Identify which cell holds the provided text, then report its [x, y] central coordinate. 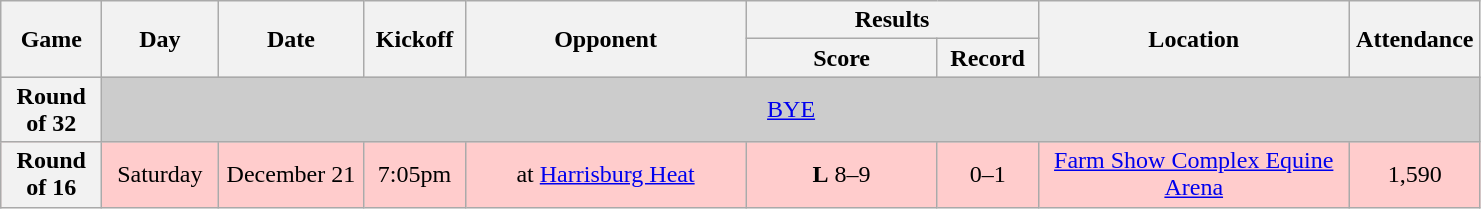
Round of 16 [52, 174]
Date [291, 39]
December 21 [291, 174]
Saturday [160, 174]
Kickoff [414, 39]
Results [892, 20]
0–1 [988, 174]
Farm Show Complex Equine Arena [1194, 174]
Record [988, 58]
BYE [791, 110]
7:05pm [414, 174]
Location [1194, 39]
Day [160, 39]
Round of 32 [52, 110]
at Harrisburg Heat [606, 174]
Opponent [606, 39]
Attendance [1414, 39]
1,590 [1414, 174]
Game [52, 39]
L 8–9 [842, 174]
Score [842, 58]
